Identify which cell holds the provided text, then report its (X, Y) central coordinate. 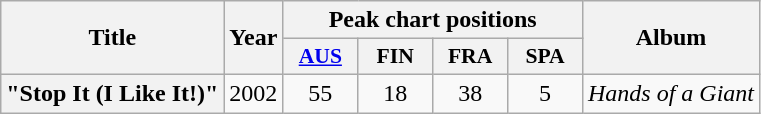
2002 (254, 93)
Year (254, 38)
18 (396, 93)
Album (670, 38)
SPA (546, 57)
38 (470, 93)
Title (112, 38)
FRA (470, 57)
55 (320, 93)
AUS (320, 57)
Peak chart positions (433, 20)
FIN (396, 57)
5 (546, 93)
"Stop It (I Like It!)" (112, 93)
Hands of a Giant (670, 93)
